Search for the cell housing the specified text and yield its (X, Y) center coordinate. 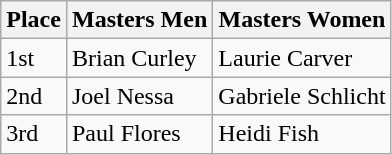
Heidi Fish (302, 134)
Laurie Carver (302, 58)
Paul Flores (139, 134)
Brian Curley (139, 58)
Joel Nessa (139, 96)
Masters Men (139, 20)
2nd (34, 96)
Masters Women (302, 20)
Gabriele Schlicht (302, 96)
Place (34, 20)
1st (34, 58)
3rd (34, 134)
